Output the (x, y) coordinate of the center of the cell containing the given text.  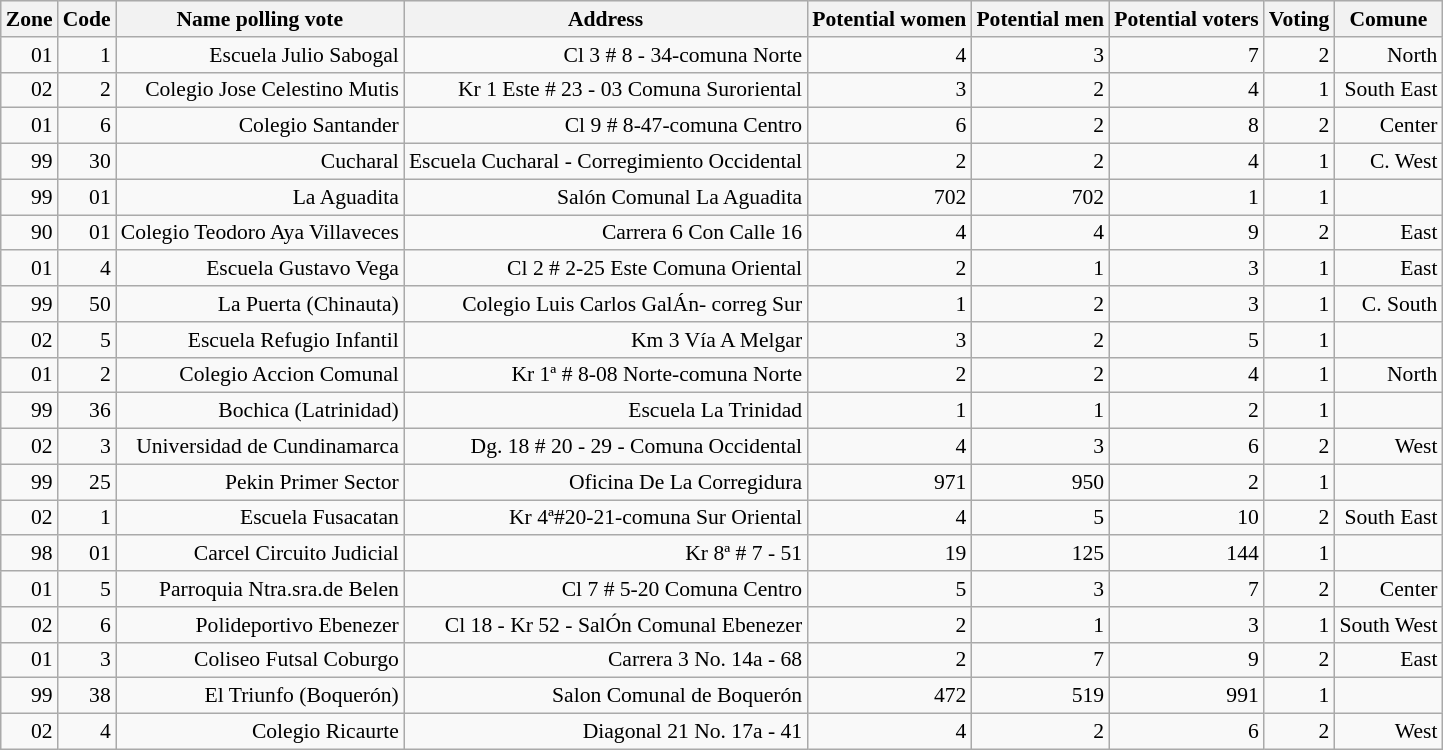
144 (1186, 554)
25 (87, 482)
Oficina De La Corregidura (606, 482)
Pekin Primer Sector (260, 482)
Kr 8ª # 7 - 51 (606, 554)
Colegio Santander (260, 126)
Colegio Accion Comunal (260, 375)
519 (1040, 696)
Escuela Gustavo Vega (260, 269)
Coliseo Futsal Coburgo (260, 660)
Carrera 6 Con Calle 16 (606, 233)
38 (87, 696)
Escuela Refugio Infantil (260, 340)
950 (1040, 482)
Escuela Fusacatan (260, 518)
Colegio Teodoro Aya Villaveces (260, 233)
El Triunfo (Boquerón) (260, 696)
Parroquia Ntra.sra.de Belen (260, 589)
C. South (1388, 304)
Potential voters (1186, 19)
Cl 18 - Kr 52 - SalÓn Comunal Ebenezer (606, 625)
125 (1040, 554)
Polideportivo Ebenezer (260, 625)
Zone (30, 19)
Cl 3 # 8 - 34-comuna Norte (606, 55)
472 (889, 696)
90 (30, 233)
Universidad de Cundinamarca (260, 447)
8 (1186, 126)
Escuela La Trinidad (606, 411)
South West (1388, 625)
C. West (1388, 162)
Cl 2 # 2-25 Este Comuna Oriental (606, 269)
98 (30, 554)
Escuela Julio Sabogal (260, 55)
Voting (1300, 19)
Comune (1388, 19)
Cucharal (260, 162)
Colegio Jose Celestino Mutis (260, 90)
Colegio Luis Carlos GalÁn- correg Sur (606, 304)
Diagonal 21 No. 17a - 41 (606, 732)
Name polling vote (260, 19)
La Puerta (Chinauta) (260, 304)
Km 3 Vía A Melgar (606, 340)
Address (606, 19)
36 (87, 411)
Carrera 3 No. 14a - 68 (606, 660)
Colegio Ricaurte (260, 732)
Potential women (889, 19)
Potential men (1040, 19)
991 (1186, 696)
30 (87, 162)
50 (87, 304)
Salon Comunal de Boquerón (606, 696)
Kr 4ª#20-21-comuna Sur Oriental (606, 518)
Cl 7 # 5-20 Comuna Centro (606, 589)
La Aguadita (260, 197)
Kr 1 Este # 23 - 03 Comuna Suroriental (606, 90)
19 (889, 554)
Bochica (Latrinidad) (260, 411)
Carcel Circuito Judicial (260, 554)
Dg. 18 # 20 - 29 - Comuna Occidental (606, 447)
Code (87, 19)
Salón Comunal La Aguadita (606, 197)
Escuela Cucharal - Corregimiento Occidental (606, 162)
10 (1186, 518)
Cl 9 # 8-47-comuna Centro (606, 126)
Kr 1ª # 8-08 Norte-comuna Norte (606, 375)
971 (889, 482)
